Output the [X, Y] coordinate of the center of the cell containing the given text.  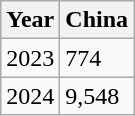
Year [30, 20]
774 [97, 58]
2023 [30, 58]
9,548 [97, 96]
China [97, 20]
2024 [30, 96]
